Capture the cell that displays the provided text and extract its [X, Y] central coordinate. 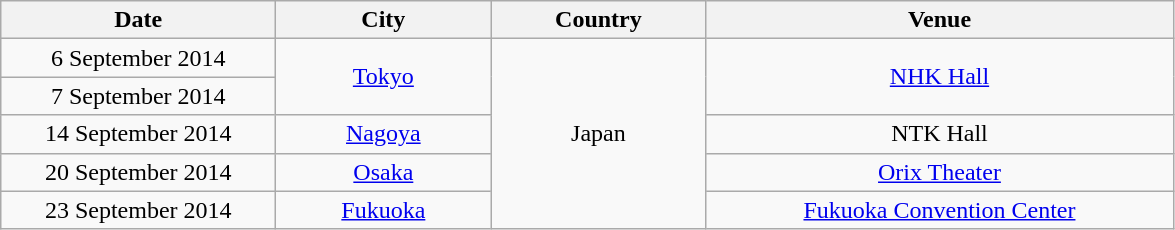
Orix Theater [940, 172]
Japan [598, 134]
7 September 2014 [138, 96]
City [384, 20]
Country [598, 20]
Venue [940, 20]
23 September 2014 [138, 210]
NTK Hall [940, 134]
Fukuoka [384, 210]
Tokyo [384, 77]
20 September 2014 [138, 172]
Nagoya [384, 134]
NHK Hall [940, 77]
Osaka [384, 172]
Fukuoka Convention Center [940, 210]
6 September 2014 [138, 58]
14 September 2014 [138, 134]
Date [138, 20]
